Search for the cell housing the specified text and yield its (X, Y) center coordinate. 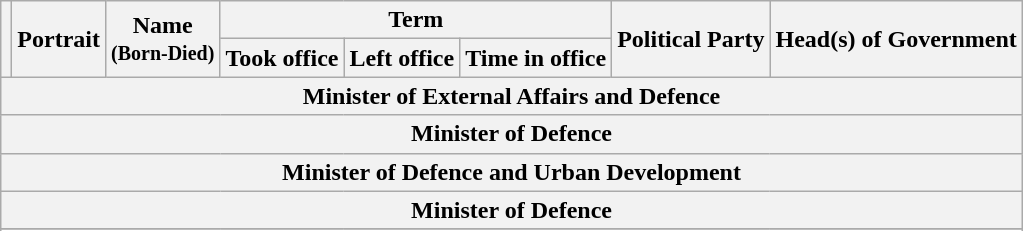
Name(Born-Died) (162, 39)
Portrait (59, 39)
Time in office (536, 58)
Minister of Defence and Urban Development (512, 172)
Left office (402, 58)
Term (416, 20)
Head(s) of Government (896, 39)
Political Party (691, 39)
Minister of External Affairs and Defence (512, 96)
Took office (282, 58)
